Extract the [x, y] coordinate from the center of the cell holding the provided text.  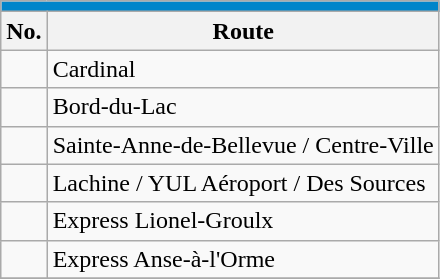
Route [243, 31]
Cardinal [243, 69]
Express Lionel-Groulx [243, 221]
Lachine / YUL Aéroport / Des Sources [243, 183]
Sainte-Anne-de-Bellevue / Centre-Ville [243, 145]
Bord-du-Lac [243, 107]
No. [24, 31]
Express Anse-à-l'Orme [243, 259]
